Determine the [X, Y] coordinate at the center of the cell enclosing the given text.  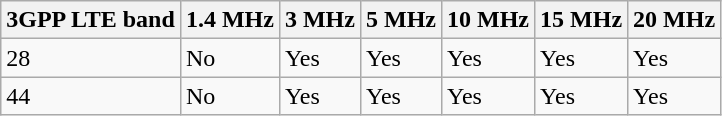
44 [91, 96]
3 MHz [320, 20]
1.4 MHz [230, 20]
28 [91, 58]
3GPP LTE band [91, 20]
5 MHz [400, 20]
10 MHz [488, 20]
15 MHz [582, 20]
20 MHz [674, 20]
